Determine the (X, Y) coordinate at the center of the cell enclosing the given text.  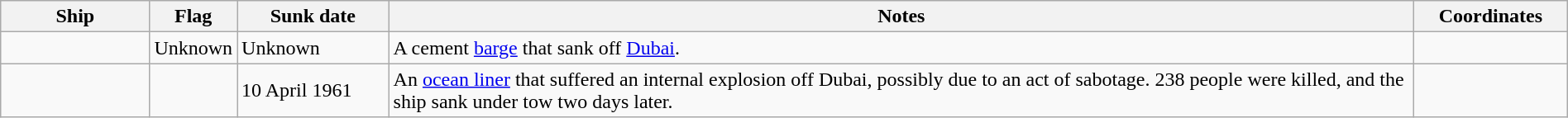
Coordinates (1491, 17)
A cement barge that sank off Dubai. (901, 48)
Sunk date (313, 17)
Flag (194, 17)
Notes (901, 17)
10 April 1961 (313, 91)
Ship (75, 17)
